Find where the given text appears and provide that cell's center as (X, Y) coordinate. 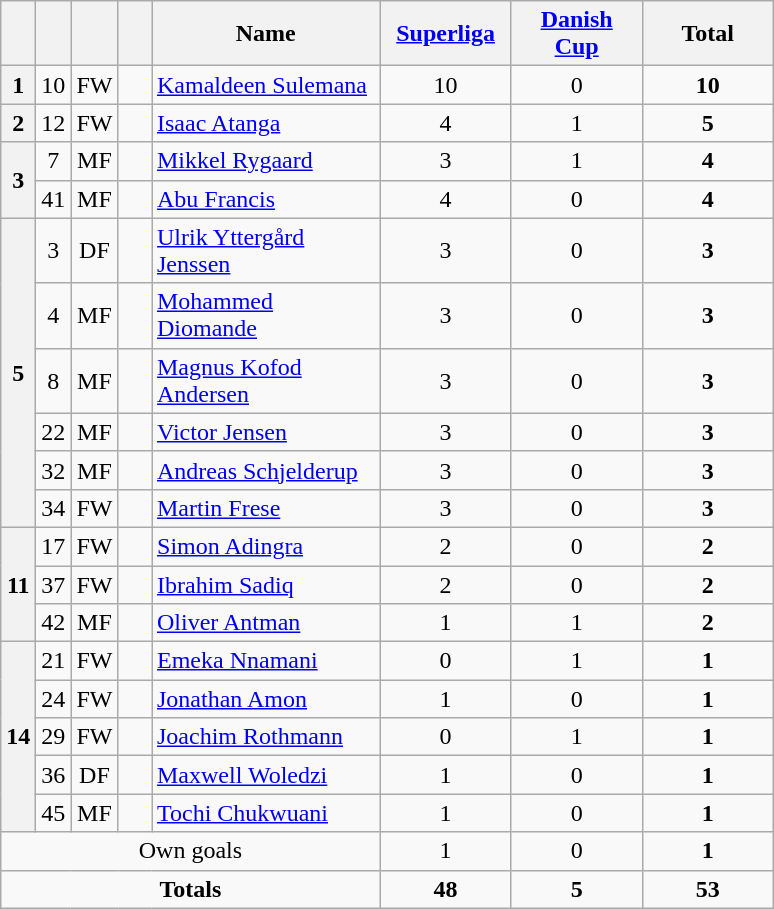
42 (54, 623)
Danish Cup (576, 34)
48 (446, 889)
22 (54, 432)
Emeka Nnamani (266, 661)
45 (54, 813)
Magnus Kofod Andersen (266, 380)
36 (54, 775)
Martin Frese (266, 508)
29 (54, 737)
Andreas Schjelderup (266, 470)
Ulrik Yttergård Jenssen (266, 250)
Jonathan Amon (266, 699)
11 (18, 584)
17 (54, 546)
Own goals (190, 851)
Oliver Antman (266, 623)
7 (54, 161)
Simon Adingra (266, 546)
Superliga (446, 34)
Joachim Rothmann (266, 737)
Mikkel Rygaard (266, 161)
12 (54, 123)
41 (54, 199)
Kamaldeen Sulemana (266, 85)
24 (54, 699)
Victor Jensen (266, 432)
32 (54, 470)
Total (708, 34)
Name (266, 34)
Tochi Chukwuani (266, 813)
37 (54, 585)
14 (18, 737)
Isaac Atanga (266, 123)
21 (54, 661)
Abu Francis (266, 199)
Mohammed Diomande (266, 316)
53 (708, 889)
8 (54, 380)
34 (54, 508)
Maxwell Woledzi (266, 775)
Ibrahim Sadiq (266, 585)
Totals (190, 889)
